Extract the [X, Y] coordinate from the center of the cell holding the provided text.  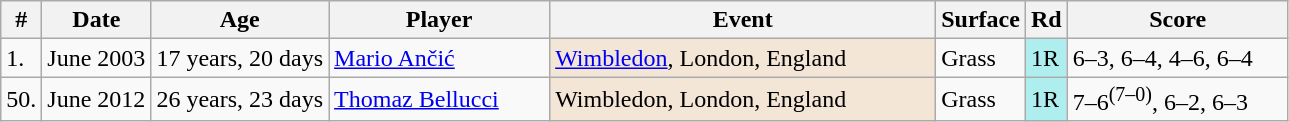
7–6(7–0), 6–2, 6–3 [1178, 100]
17 years, 20 days [240, 58]
Age [240, 20]
Score [1178, 20]
# [22, 20]
26 years, 23 days [240, 100]
1. [22, 58]
Date [96, 20]
Mario Ančić [440, 58]
June 2003 [96, 58]
Event [743, 20]
6–3, 6–4, 4–6, 6–4 [1178, 58]
Thomaz Bellucci [440, 100]
Surface [981, 20]
Player [440, 20]
Rd [1046, 20]
50. [22, 100]
June 2012 [96, 100]
